From the cell containing the given text, extract its center point as [X, Y] coordinate. 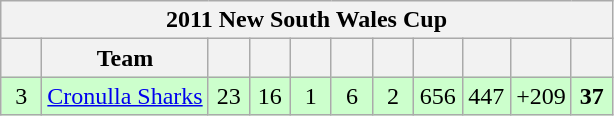
+209 [542, 96]
6 [352, 96]
2011 New South Wales Cup [307, 20]
1 [310, 96]
656 [438, 96]
447 [486, 96]
23 [228, 96]
16 [270, 96]
3 [22, 96]
37 [592, 96]
Team [125, 58]
Cronulla Sharks [125, 96]
2 [392, 96]
